Determine the [X, Y] coordinate at the center of the cell enclosing the given text.  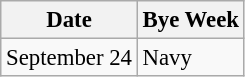
September 24 [69, 58]
Bye Week [190, 20]
Date [69, 20]
Navy [190, 58]
